Detect which cell encompasses the target text, then output its (x, y) center coordinate. 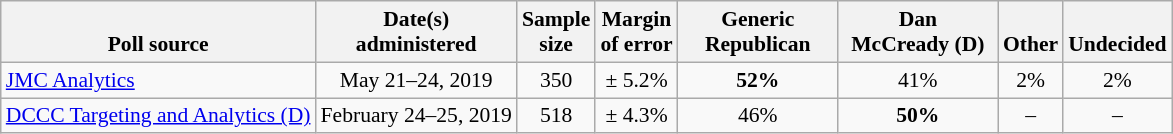
Samplesize (556, 32)
May 21–24, 2019 (416, 80)
GenericRepublican (758, 32)
Marginof error (636, 32)
February 24–25, 2019 (416, 116)
DCCC Targeting and Analytics (D) (158, 116)
DanMcCready (D) (918, 32)
41% (918, 80)
50% (918, 116)
518 (556, 116)
Date(s)administered (416, 32)
350 (556, 80)
JMC Analytics (158, 80)
46% (758, 116)
Poll source (158, 32)
Other (1030, 32)
52% (758, 80)
± 4.3% (636, 116)
Undecided (1117, 32)
± 5.2% (636, 80)
